For the text-containing cell, return its midpoint in [X, Y] coordinate format. 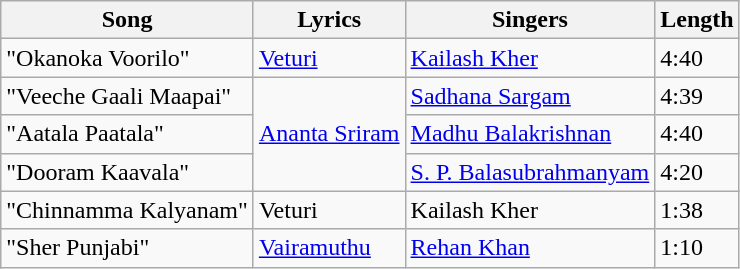
1:38 [697, 210]
Ananta Sriram [329, 134]
Singers [530, 20]
Length [697, 20]
Song [128, 20]
Rehan Khan [530, 248]
"Dooram Kaavala" [128, 172]
"Veeche Gaali Maapai" [128, 96]
Madhu Balakrishnan [530, 134]
4:39 [697, 96]
"Sher Punjabi" [128, 248]
"Aatala Paatala" [128, 134]
1:10 [697, 248]
S. P. Balasubrahmanyam [530, 172]
Vairamuthu [329, 248]
Sadhana Sargam [530, 96]
"Okanoka Voorilo" [128, 58]
4:20 [697, 172]
"Chinnamma Kalyanam" [128, 210]
Lyrics [329, 20]
